Pinpoint the cell where the given text exists, returning its [X, Y] midpoint coordinate. 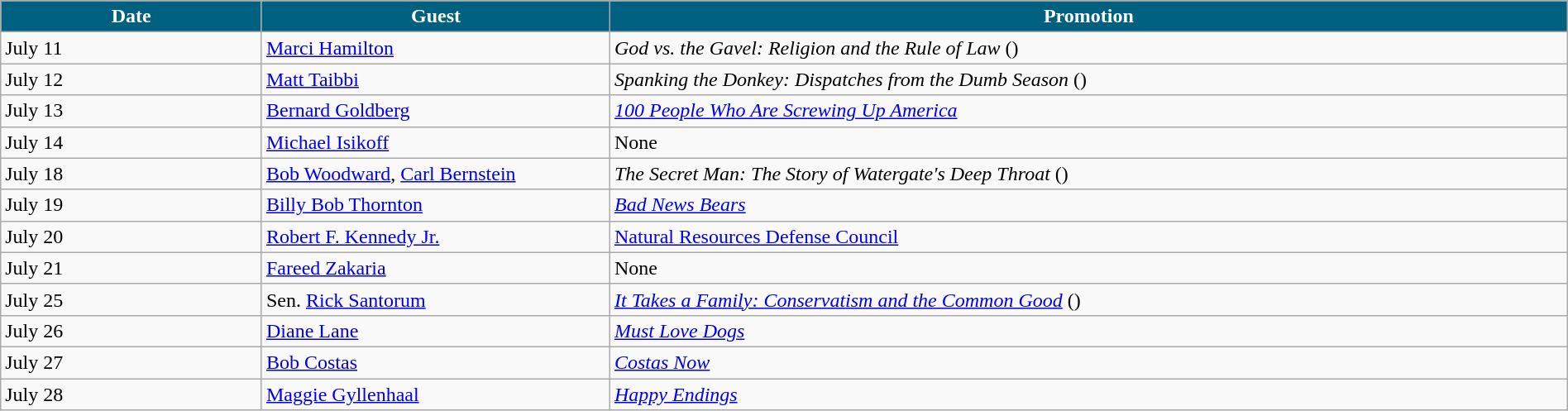
Matt Taibbi [435, 79]
Robert F. Kennedy Jr. [435, 237]
July 26 [131, 331]
July 28 [131, 394]
Billy Bob Thornton [435, 205]
July 12 [131, 79]
Marci Hamilton [435, 48]
Happy Endings [1088, 394]
July 27 [131, 362]
Bad News Bears [1088, 205]
July 13 [131, 111]
Bob Costas [435, 362]
Diane Lane [435, 331]
Guest [435, 17]
Fareed Zakaria [435, 268]
July 20 [131, 237]
God vs. the Gavel: Religion and the Rule of Law () [1088, 48]
July 19 [131, 205]
July 11 [131, 48]
July 18 [131, 174]
The Secret Man: The Story of Watergate's Deep Throat () [1088, 174]
Promotion [1088, 17]
Spanking the Donkey: Dispatches from the Dumb Season () [1088, 79]
Maggie Gyllenhaal [435, 394]
Michael Isikoff [435, 142]
100 People Who Are Screwing Up America [1088, 111]
July 14 [131, 142]
Date [131, 17]
July 25 [131, 299]
Sen. Rick Santorum [435, 299]
Costas Now [1088, 362]
Bob Woodward, Carl Bernstein [435, 174]
Natural Resources Defense Council [1088, 237]
Must Love Dogs [1088, 331]
July 21 [131, 268]
It Takes a Family: Conservatism and the Common Good () [1088, 299]
Bernard Goldberg [435, 111]
